Extract the (x, y) coordinate from the center of the cell holding the provided text.  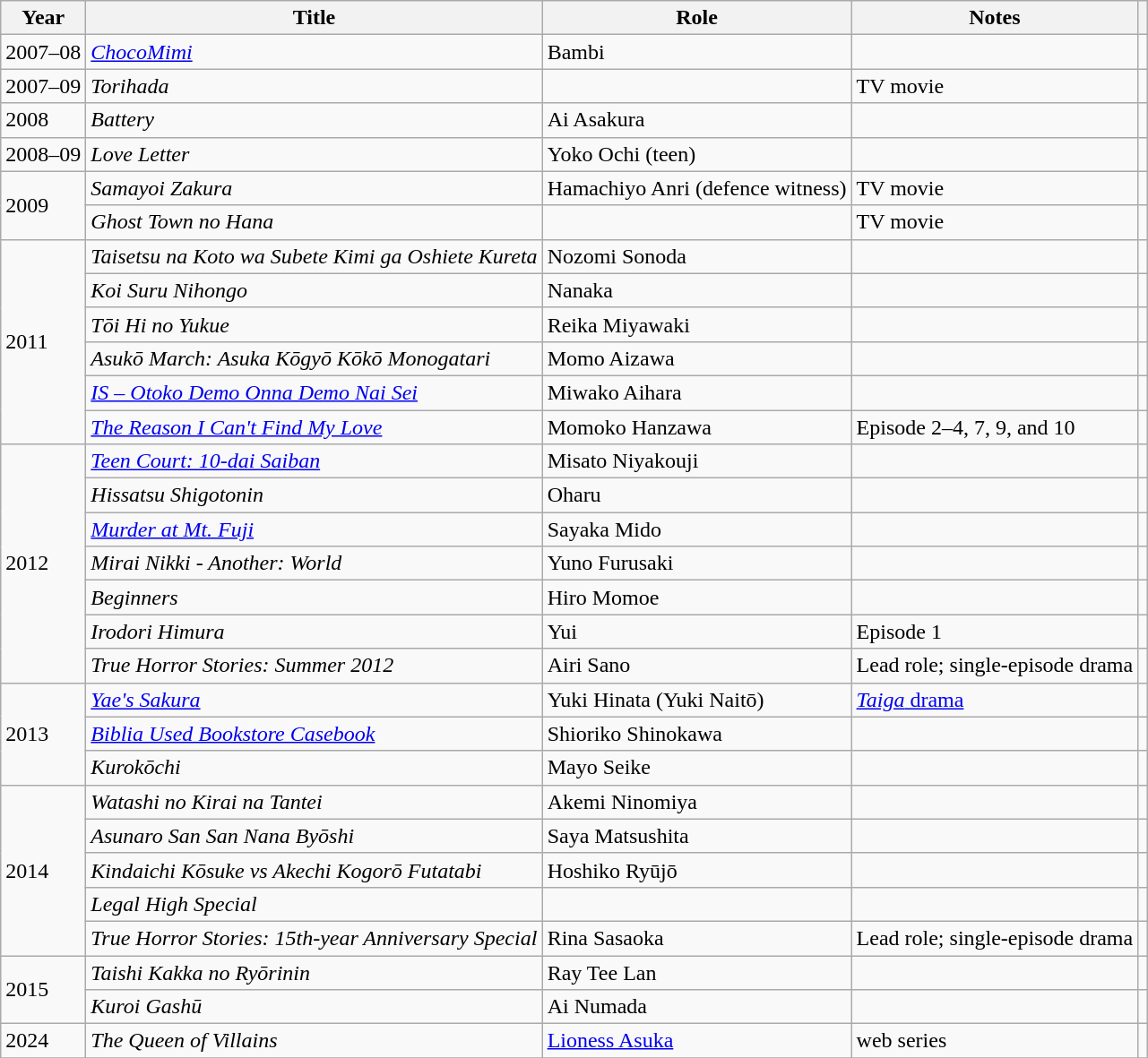
2015 (43, 989)
Yoko Ochi (teen) (697, 154)
Rina Sasaoka (697, 938)
ChocoMimi (314, 52)
Reika Miyawaki (697, 324)
Hoshiko Ryūjō (697, 870)
2012 (43, 563)
Biblia Used Bookstore Casebook (314, 734)
Bambi (697, 52)
Mayo Seike (697, 768)
Hamachiyo Anri (defence witness) (697, 188)
Tōi Hi no Yukue (314, 324)
Misato Niyakouji (697, 461)
Ai Numada (697, 1007)
Beginners (314, 598)
Asukō March: Asuka Kōgyō Kōkō Monogatari (314, 358)
Kindaichi Kōsuke vs Akechi Kogorō Futatabi (314, 870)
True Horror Stories: 15th-year Anniversary Special (314, 938)
Sayaka Mido (697, 529)
2013 (43, 734)
Lioness Asuka (697, 1041)
Samayoi Zakura (314, 188)
Airi Sano (697, 666)
Miwako Aihara (697, 392)
Yuno Furusaki (697, 563)
2009 (43, 205)
Title (314, 18)
Episode 2–4, 7, 9, and 10 (995, 427)
Yae's Sakura (314, 700)
2011 (43, 341)
Mirai Nikki - Another: World (314, 563)
2024 (43, 1041)
Yuki Hinata (Yuki Naitō) (697, 700)
2007–08 (43, 52)
IS – Otoko Demo Onna Demo Nai Sei (314, 392)
The Reason I Can't Find My Love (314, 427)
Momoko Hanzawa (697, 427)
Torihada (314, 86)
True Horror Stories: Summer 2012 (314, 666)
2008–09 (43, 154)
Taiga drama (995, 700)
2014 (43, 870)
Irodori Himura (314, 632)
Asunaro San San Nana Byōshi (314, 836)
Watashi no Kirai na Tantei (314, 802)
Saya Matsushita (697, 836)
Ai Asakura (697, 120)
2008 (43, 120)
Akemi Ninomiya (697, 802)
Legal High Special (314, 904)
Love Letter (314, 154)
2007–09 (43, 86)
Nozomi Sonoda (697, 256)
Battery (314, 120)
Hissatsu Shigotonin (314, 495)
Episode 1 (995, 632)
Taishi Kakka no Ryōrinin (314, 972)
Taisetsu na Koto wa Subete Kimi ga Oshiete Kureta (314, 256)
web series (995, 1041)
Teen Court: 10-dai Saiban (314, 461)
Year (43, 18)
Kuroi Gashū (314, 1007)
Momo Aizawa (697, 358)
Shioriko Shinokawa (697, 734)
Ghost Town no Hana (314, 222)
The Queen of Villains (314, 1041)
Notes (995, 18)
Murder at Mt. Fuji (314, 529)
Role (697, 18)
Oharu (697, 495)
Yui (697, 632)
Ray Tee Lan (697, 972)
Hiro Momoe (697, 598)
Nanaka (697, 290)
Koi Suru Nihongo (314, 290)
Kurokōchi (314, 768)
